Capture the cell that displays the provided text and extract its (x, y) central coordinate. 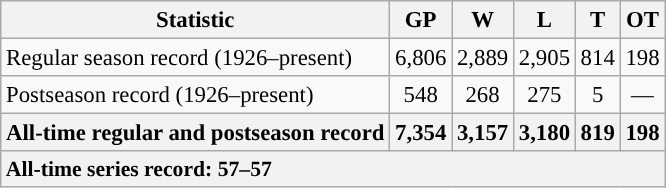
GP (421, 20)
275 (544, 95)
5 (598, 95)
Regular season record (1926–present) (196, 58)
7,354 (421, 133)
819 (598, 133)
268 (483, 95)
All-time regular and postseason record (196, 133)
6,806 (421, 58)
All-time series record: 57–57 (333, 169)
— (642, 95)
L (544, 20)
T (598, 20)
Statistic (196, 20)
OT (642, 20)
Postseason record (1926–present) (196, 95)
814 (598, 58)
2,889 (483, 58)
2,905 (544, 58)
3,180 (544, 133)
W (483, 20)
3,157 (483, 133)
548 (421, 95)
